Detect which cell encompasses the target text, then output its [X, Y] center coordinate. 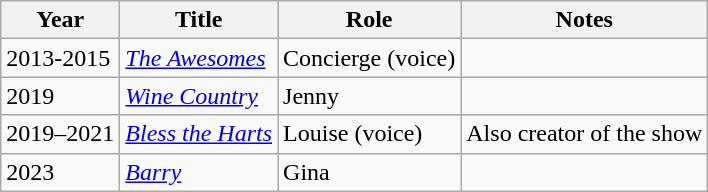
Notes [584, 20]
Gina [370, 172]
Barry [199, 172]
2019 [60, 96]
Role [370, 20]
Year [60, 20]
Bless the Harts [199, 134]
Jenny [370, 96]
The Awesomes [199, 58]
2013-2015 [60, 58]
2023 [60, 172]
Louise (voice) [370, 134]
Title [199, 20]
Concierge (voice) [370, 58]
Wine Country [199, 96]
Also creator of the show [584, 134]
2019–2021 [60, 134]
